Extract the [x, y] coordinate from the center of the cell holding the provided text.  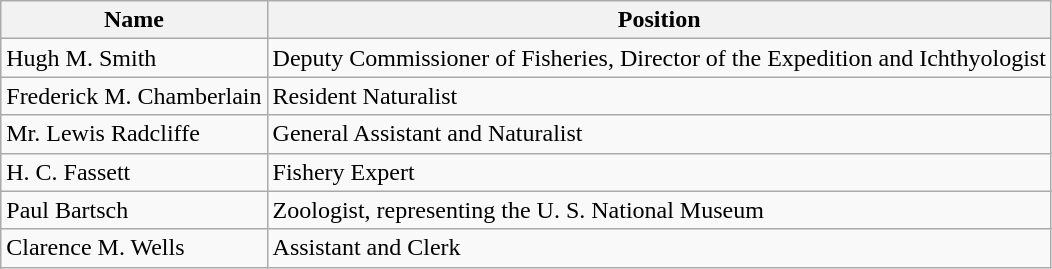
H. C. Fassett [134, 172]
Resident Naturalist [659, 96]
Zoologist, representing the U. S. National Museum [659, 210]
Fishery Expert [659, 172]
Assistant and Clerk [659, 248]
Frederick M. Chamberlain [134, 96]
Position [659, 20]
Name [134, 20]
Deputy Commissioner of Fisheries, Director of the Expedition and Ichthyologist [659, 58]
Clarence M. Wells [134, 248]
Paul Bartsch [134, 210]
Mr. Lewis Radcliffe [134, 134]
Hugh M. Smith [134, 58]
General Assistant and Naturalist [659, 134]
